Locate the cell with the specified text and output its (X, Y) center coordinate. 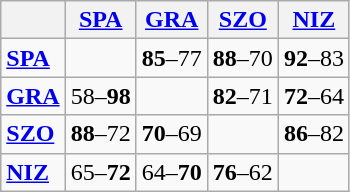
88–70 (242, 58)
85–77 (172, 58)
65–72 (100, 172)
86–82 (314, 134)
58–98 (100, 96)
76–62 (242, 172)
70–69 (172, 134)
64–70 (172, 172)
72–64 (314, 96)
92–83 (314, 58)
82–71 (242, 96)
88–72 (100, 134)
